Find where the given text appears and provide that cell's center as [X, Y] coordinate. 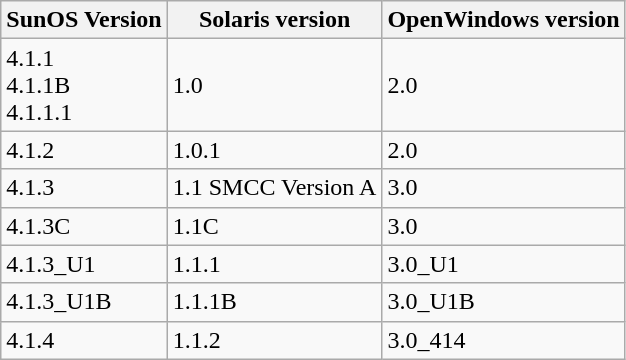
4.1.3 [84, 188]
4.1.3_U1B [84, 302]
1.1.1B [274, 302]
1.0 [274, 85]
1.1 SMCC Version A [274, 188]
1.0.1 [274, 150]
Solaris version [274, 20]
4.1.14.1.1B4.1.1.1 [84, 85]
1.1.2 [274, 340]
OpenWindows version [504, 20]
4.1.3C [84, 226]
3.0_414 [504, 340]
4.1.3_U1 [84, 264]
3.0_U1 [504, 264]
1.1C [274, 226]
3.0_U1B [504, 302]
4.1.2 [84, 150]
SunOS Version [84, 20]
1.1.1 [274, 264]
4.1.4 [84, 340]
